Provide the [X, Y] coordinate of the cell's center where the given text is located.  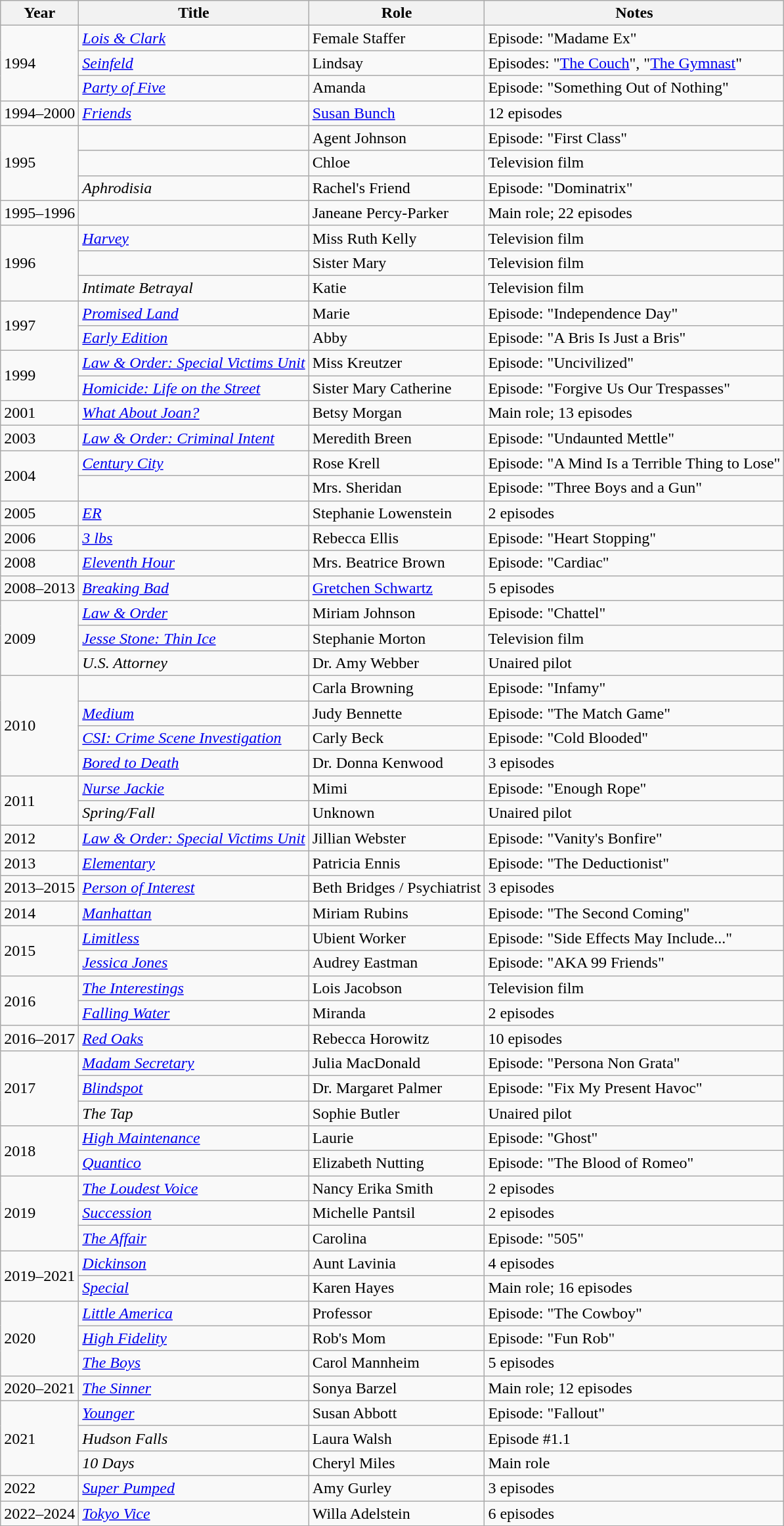
Promised Land [194, 313]
Year [39, 13]
Party of Five [194, 88]
Chloe [397, 163]
Stephanie Morton [397, 638]
Miranda [397, 1013]
Episode: "Fun Rob" [634, 1338]
2019–2021 [39, 1276]
Limitless [194, 938]
Amy Gurley [397, 1488]
Janeane Percy-Parker [397, 213]
Episode: "The Match Game" [634, 713]
Harvey [194, 238]
12 episodes [634, 113]
Laurie [397, 1138]
Episode: "Dominatrix" [634, 188]
Main role; 12 episodes [634, 1388]
Rose Krell [397, 463]
Episode: "Forgive Us Our Trespasses" [634, 388]
10 episodes [634, 1038]
Main role [634, 1463]
Manhattan [194, 913]
Susan Abbott [397, 1413]
Carly Beck [397, 738]
Younger [194, 1413]
Elementary [194, 863]
2009 [39, 638]
Episode: "Enough Rope" [634, 788]
Episode: "Cardiac" [634, 563]
Carol Mannheim [397, 1363]
Miriam Rubins [397, 913]
Michelle Pantsil [397, 1213]
Lindsay [397, 63]
Episodes: "The Couch", "The Gymnast" [634, 63]
2014 [39, 913]
Episode: "The Cowboy" [634, 1313]
Karen Hayes [397, 1288]
Episode: "Persona Non Grata" [634, 1063]
Falling Water [194, 1013]
Episode: "Side Effects May Include..." [634, 938]
Blindspot [194, 1088]
Episode: "The Deductionist" [634, 863]
1999 [39, 376]
The Loudest Voice [194, 1188]
What About Joan? [194, 413]
Ubient Worker [397, 938]
ER [194, 513]
Medium [194, 713]
Episode: "Heart Stopping" [634, 538]
2011 [39, 801]
Madam Secretary [194, 1063]
Little America [194, 1313]
Sophie Butler [397, 1113]
High Fidelity [194, 1338]
2005 [39, 513]
Notes [634, 13]
Jessica Jones [194, 963]
Cheryl Miles [397, 1463]
2013 [39, 863]
Episode: "Chattel" [634, 613]
Episode: "Something Out of Nothing" [634, 88]
Jillian Webster [397, 838]
Lois & Clark [194, 38]
2022 [39, 1488]
Gretchen Schwartz [397, 588]
2022–2024 [39, 1513]
Episode: "Independence Day" [634, 313]
Hudson Falls [194, 1438]
Marie [397, 313]
1997 [39, 326]
Main role; 22 episodes [634, 213]
Lois Jacobson [397, 988]
1995 [39, 163]
Rebecca Horowitz [397, 1038]
Audrey Eastman [397, 963]
Spring/Fall [194, 813]
Laura Walsh [397, 1438]
2021 [39, 1438]
Intimate Betrayal [194, 288]
Julia MacDonald [397, 1063]
Sonya Barzel [397, 1388]
Early Edition [194, 338]
Aphrodisia [194, 188]
6 episodes [634, 1513]
Aunt Lavinia [397, 1263]
Beth Bridges / Psychiatrist [397, 888]
Episode: "A Mind Is a Terrible Thing to Lose" [634, 463]
Episode: "Infamy" [634, 688]
Miriam Johnson [397, 613]
3 lbs [194, 538]
Nancy Erika Smith [397, 1188]
Professor [397, 1313]
Special [194, 1288]
Episode: "The Blood of Romeo" [634, 1163]
Tokyo Vice [194, 1513]
Episode #1.1 [634, 1438]
4 episodes [634, 1263]
Carolina [397, 1238]
2006 [39, 538]
Episode: "Uncivilized" [634, 363]
Main role; 13 episodes [634, 413]
Rebecca Ellis [397, 538]
Law & Order [194, 613]
Nurse Jackie [194, 788]
Mrs. Beatrice Brown [397, 563]
Rachel's Friend [397, 188]
Jesse Stone: Thin Ice [194, 638]
The Boys [194, 1363]
U.S. Attorney [194, 663]
1994–2000 [39, 113]
Dr. Donna Kenwood [397, 763]
Red Oaks [194, 1038]
2015 [39, 951]
1994 [39, 63]
Miss Ruth Kelly [397, 238]
Agent Johnson [397, 138]
Katie [397, 288]
Episode: "505" [634, 1238]
The Affair [194, 1238]
Mimi [397, 788]
2008–2013 [39, 588]
2013–2015 [39, 888]
Elizabeth Nutting [397, 1163]
Unknown [397, 813]
2010 [39, 725]
The Sinner [194, 1388]
Stephanie Lowenstein [397, 513]
Dr. Amy Webber [397, 663]
1996 [39, 263]
The Interestings [194, 988]
High Maintenance [194, 1138]
Female Staffer [397, 38]
2016–2017 [39, 1038]
Quantico [194, 1163]
Episode: "Ghost" [634, 1138]
Bored to Death [194, 763]
Main role; 16 episodes [634, 1288]
Seinfeld [194, 63]
Sister Mary [397, 263]
2001 [39, 413]
2004 [39, 476]
Sister Mary Catherine [397, 388]
Episode: "The Second Coming" [634, 913]
Miss Kreutzer [397, 363]
2017 [39, 1088]
2012 [39, 838]
Amanda [397, 88]
Dickinson [194, 1263]
Judy Bennette [397, 713]
2019 [39, 1213]
Episode: "Fallout" [634, 1413]
CSI: Crime Scene Investigation [194, 738]
Betsy Morgan [397, 413]
Willa Adelstein [397, 1513]
Patricia Ennis [397, 863]
Episode: "Cold Blooded" [634, 738]
Succession [194, 1213]
Homicide: Life on the Street [194, 388]
Episode: "Fix My Present Havoc" [634, 1088]
Title [194, 13]
2018 [39, 1151]
1995–1996 [39, 213]
Episode: "First Class" [634, 138]
2003 [39, 438]
Friends [194, 113]
2020 [39, 1338]
Meredith Breen [397, 438]
Rob's Mom [397, 1338]
Role [397, 13]
2016 [39, 1000]
Episode: "A Bris Is Just a Bris" [634, 338]
2020–2021 [39, 1388]
Episode: "AKA 99 Friends" [634, 963]
Mrs. Sheridan [397, 488]
Person of Interest [194, 888]
Episode: "Vanity's Bonfire" [634, 838]
2008 [39, 563]
Dr. Margaret Palmer [397, 1088]
Episode: "Three Boys and a Gun" [634, 488]
Law & Order: Criminal Intent [194, 438]
Episode: "Undaunted Mettle" [634, 438]
Eleventh Hour [194, 563]
Super Pumped [194, 1488]
The Tap [194, 1113]
Breaking Bad [194, 588]
Susan Bunch [397, 113]
10 Days [194, 1463]
Century City [194, 463]
Abby [397, 338]
Carla Browning [397, 688]
Episode: "Madame Ex" [634, 38]
